Return (X, Y) of the center of cell containing provided text 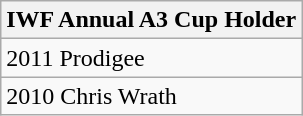
IWF Annual A3 Cup Holder (152, 20)
2010 Chris Wrath (152, 96)
2011 Prodigee (152, 58)
